Pinpoint the cell where the given text exists, returning its (X, Y) midpoint coordinate. 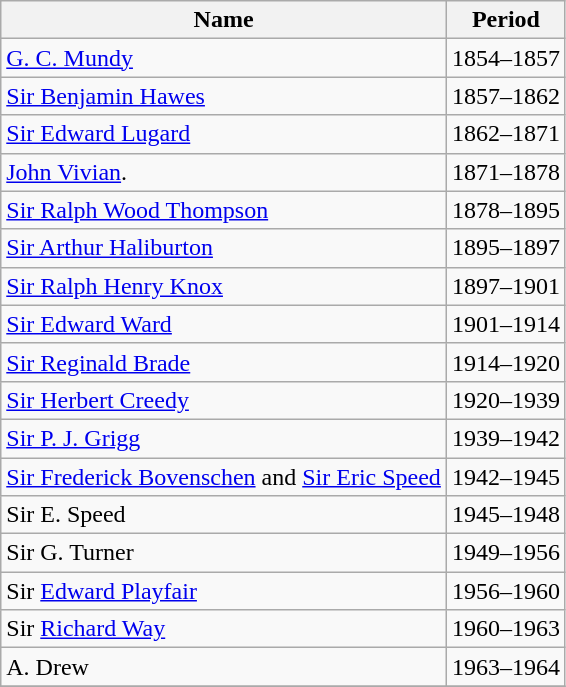
Sir Richard Way (224, 629)
1897–1901 (506, 286)
Sir Frederick Bovenschen and Sir Eric Speed (224, 477)
1878–1895 (506, 210)
1920–1939 (506, 400)
1857–1862 (506, 96)
Sir Reginald Brade (224, 362)
A. Drew (224, 667)
Sir Ralph Wood Thompson (224, 210)
Sir Arthur Haliburton (224, 248)
Sir E. Speed (224, 515)
1963–1964 (506, 667)
Sir G. Turner (224, 553)
Sir P. J. Grigg (224, 438)
Sir Edward Ward (224, 324)
1942–1945 (506, 477)
1939–1942 (506, 438)
1914–1920 (506, 362)
1945–1948 (506, 515)
1854–1857 (506, 58)
Sir Edward Lugard (224, 134)
1960–1963 (506, 629)
John Vivian. (224, 172)
1949–1956 (506, 553)
G. C. Mundy (224, 58)
Sir Benjamin Hawes (224, 96)
1862–1871 (506, 134)
Sir Edward Playfair (224, 591)
Period (506, 20)
1956–1960 (506, 591)
Sir Herbert Creedy (224, 400)
1901–1914 (506, 324)
Name (224, 20)
Sir Ralph Henry Knox (224, 286)
1895–1897 (506, 248)
1871–1878 (506, 172)
